From the cell containing the given text, extract its center point as [x, y] coordinate. 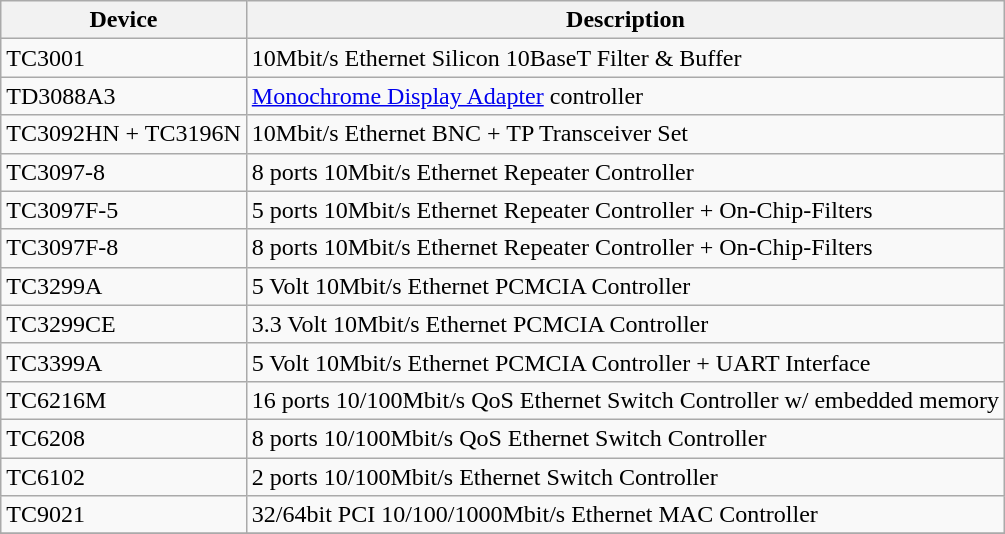
TC3092HN + TC3196N [124, 134]
TC3097-8 [124, 172]
16 ports 10/100Mbit/s QoS Ethernet Switch Controller w/ embedded memory [625, 400]
TD3088A3 [124, 96]
5 Volt 10Mbit/s Ethernet PCMCIA Controller + UART Interface [625, 362]
TC3097F-5 [124, 210]
8 ports 10Mbit/s Ethernet Repeater Controller [625, 172]
TC6216M [124, 400]
2 ports 10/100Mbit/s Ethernet Switch Controller [625, 477]
TC3001 [124, 58]
Monochrome Display Adapter controller [625, 96]
8 ports 10Mbit/s Ethernet Repeater Controller + On-Chip-Filters [625, 248]
8 ports 10/100Mbit/s QoS Ethernet Switch Controller [625, 438]
TC3097F-8 [124, 248]
Device [124, 20]
10Mbit/s Ethernet Silicon 10BaseT Filter & Buffer [625, 58]
TC6102 [124, 477]
TC6208 [124, 438]
TC3299CE [124, 324]
5 Volt 10Mbit/s Ethernet PCMCIA Controller [625, 286]
32/64bit PCI 10/100/1000Mbit/s Ethernet MAC Controller [625, 515]
5 ports 10Mbit/s Ethernet Repeater Controller + On-Chip-Filters [625, 210]
10Mbit/s Ethernet BNC + TP Transceiver Set [625, 134]
TC9021 [124, 515]
TC3299A [124, 286]
Description [625, 20]
3.3 Volt 10Mbit/s Ethernet PCMCIA Controller [625, 324]
TC3399A [124, 362]
